Identify which cell holds the provided text, then report its [X, Y] central coordinate. 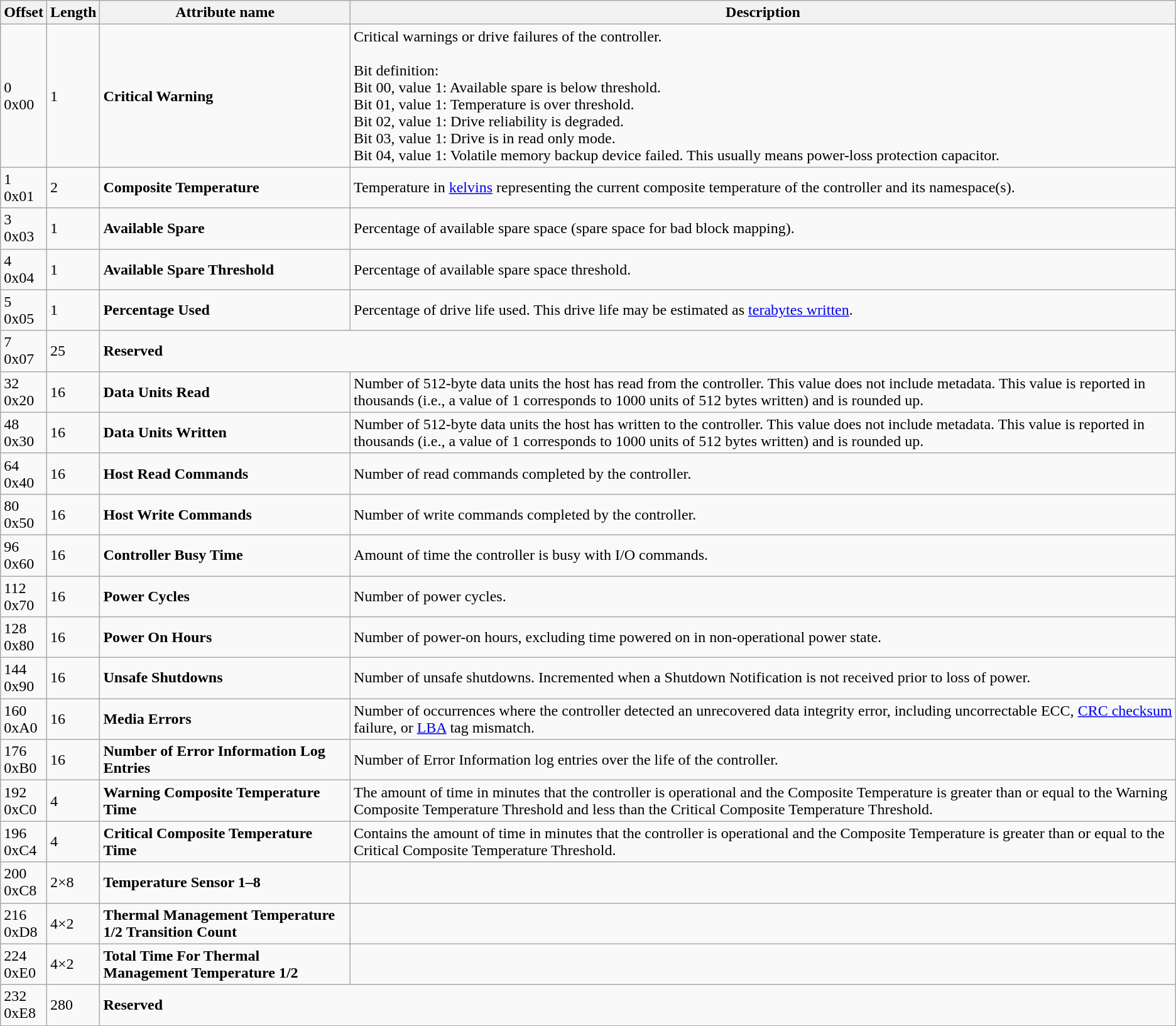
40x04 [24, 269]
Host Write Commands [225, 514]
Power On Hours [225, 637]
1960xC4 [24, 842]
Attribute name [225, 13]
70x07 [24, 351]
Percentage of available spare space (spare space for bad block mapping). [763, 229]
25 [73, 351]
Offset [24, 13]
Number of power cycles. [763, 596]
Number of write commands completed by the controller. [763, 514]
1280x80 [24, 637]
960x60 [24, 555]
2 [73, 187]
Critical Warning [225, 96]
Number of power-on hours, excluding time powered on in non-operational power state. [763, 637]
2320xE8 [24, 1005]
00x00 [24, 96]
Temperature Sensor 1–8 [225, 882]
320x20 [24, 392]
2160xD8 [24, 924]
Percentage of drive life used. This drive life may be estimated as terabytes written. [763, 310]
Data Units Read [225, 392]
Thermal Management Temperature 1/2 Transition Count [225, 924]
Unsafe Shutdowns [225, 679]
Controller Busy Time [225, 555]
480x30 [24, 432]
Data Units Written [225, 432]
1760xB0 [24, 760]
Power Cycles [225, 596]
Percentage of available spare space threshold. [763, 269]
Total Time For Thermal Management Temperature 1/2 [225, 964]
2000xC8 [24, 882]
280 [73, 1005]
Critical Composite Temperature Time [225, 842]
Number of unsafe shutdowns. Incremented when a Shutdown Notification is not received prior to loss of power. [763, 679]
Amount of time the controller is busy with I/O commands. [763, 555]
Temperature in kelvins representing the current composite temperature of the controller and its namespace(s). [763, 187]
2240xE0 [24, 964]
Percentage Used [225, 310]
640x40 [24, 474]
50x05 [24, 310]
1440x90 [24, 679]
Available Spare Threshold [225, 269]
Number of read commands completed by the controller. [763, 474]
1920xC0 [24, 800]
Description [763, 13]
Composite Temperature [225, 187]
10x01 [24, 187]
Number of Error Information Log Entries [225, 760]
Warning Composite Temperature Time [225, 800]
1600xA0 [24, 719]
Available Spare [225, 229]
Host Read Commands [225, 474]
2×8 [73, 882]
800x50 [24, 514]
Length [73, 13]
1120x70 [24, 596]
Media Errors [225, 719]
30x03 [24, 229]
Number of Error Information log entries over the life of the controller. [763, 760]
